From the cell containing the given text, extract its center point as [X, Y] coordinate. 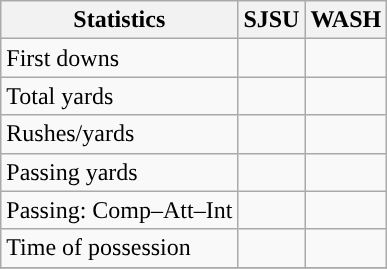
Total yards [120, 96]
SJSU [272, 20]
WASH [346, 20]
Rushes/yards [120, 134]
Passing: Comp–Att–Int [120, 210]
Statistics [120, 20]
Passing yards [120, 172]
First downs [120, 58]
Time of possession [120, 248]
